For the text-containing cell, return its midpoint in (x, y) coordinate format. 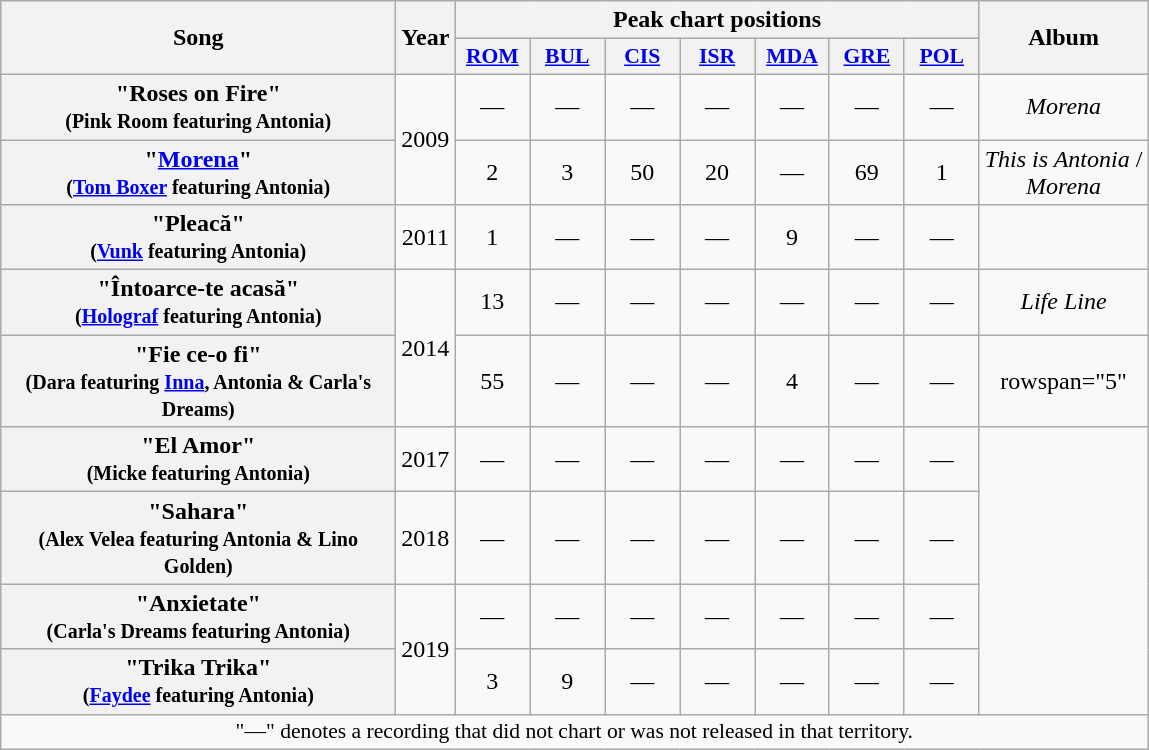
Life Line (1064, 302)
"Roses on Fire"(Pink Room featuring Antonia) (198, 106)
20 (718, 172)
"—" denotes a recording that did not chart or was not released in that territory. (574, 732)
Album (1064, 38)
"Morena"(Tom Boxer featuring Antonia) (198, 172)
Morena (1064, 106)
"El Amor"(Micke featuring Antonia) (198, 460)
55 (492, 381)
GRE (866, 57)
2 (492, 172)
ISR (718, 57)
2011 (426, 238)
MDA (792, 57)
2009 (426, 139)
"Întoarce-te acasă"(Holograf featuring Antonia) (198, 302)
Year (426, 38)
"Anxietate"(Carla's Dreams featuring Antonia) (198, 616)
"Sahara"(Alex Velea featuring Antonia & Lino Golden) (198, 538)
69 (866, 172)
Peak chart positions (717, 20)
2018 (426, 538)
"Fie ce-o fi"(Dara featuring Inna, Antonia & Carla's Dreams) (198, 381)
ROM (492, 57)
2014 (426, 348)
13 (492, 302)
"Trika Trika"(Faydee featuring Antonia) (198, 682)
Song (198, 38)
This is Antonia /Morena (1064, 172)
2017 (426, 460)
rowspan="5" (1064, 381)
"Pleacă"(Vunk featuring Antonia) (198, 238)
2019 (426, 649)
BUL (568, 57)
4 (792, 381)
50 (642, 172)
CIS (642, 57)
POL (942, 57)
